Extract the (x, y) coordinate from the center of the cell holding the provided text.  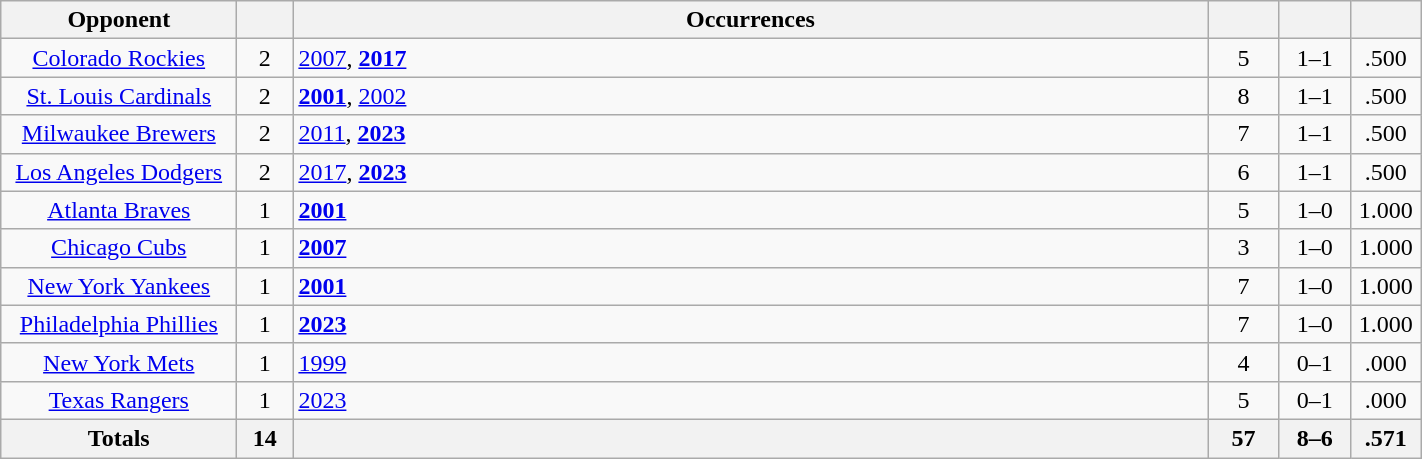
New York Yankees (119, 286)
.571 (1386, 438)
Occurrences (750, 20)
Philadelphia Phillies (119, 324)
St. Louis Cardinals (119, 96)
1999 (750, 362)
14 (265, 438)
2011, 2023 (750, 134)
New York Mets (119, 362)
3 (1244, 248)
6 (1244, 172)
Colorado Rockies (119, 58)
Texas Rangers (119, 400)
Totals (119, 438)
8–6 (1314, 438)
8 (1244, 96)
57 (1244, 438)
Opponent (119, 20)
2001, 2002 (750, 96)
Chicago Cubs (119, 248)
4 (1244, 362)
2007, 2017 (750, 58)
2007 (750, 248)
2017, 2023 (750, 172)
Atlanta Braves (119, 210)
Milwaukee Brewers (119, 134)
Los Angeles Dodgers (119, 172)
